Scan for the cell matching the given text and deliver its [X, Y] coordinate at center. 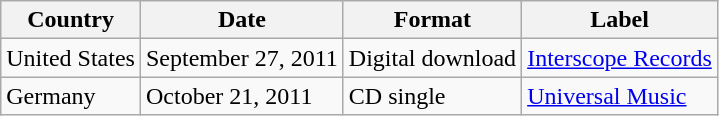
October 21, 2011 [242, 96]
September 27, 2011 [242, 58]
Country [71, 20]
Universal Music [620, 96]
Date [242, 20]
Format [432, 20]
Germany [71, 96]
CD single [432, 96]
Digital download [432, 58]
Label [620, 20]
Interscope Records [620, 58]
United States [71, 58]
